Identify which cell holds the provided text, then report its [x, y] central coordinate. 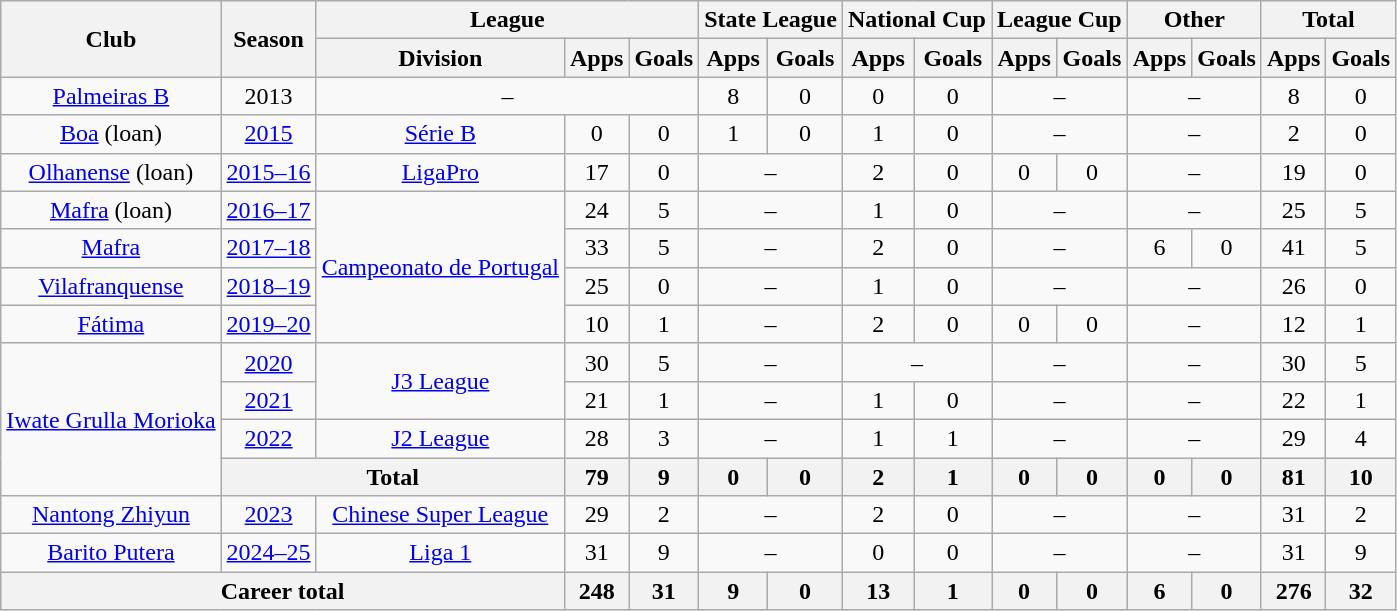
19 [1293, 172]
2022 [268, 438]
26 [1293, 286]
4 [1361, 438]
Iwate Grulla Morioka [111, 419]
Fátima [111, 324]
Liga 1 [440, 553]
State League [771, 20]
33 [596, 248]
2015 [268, 134]
3 [664, 438]
Chinese Super League [440, 515]
2020 [268, 362]
Season [268, 39]
81 [1293, 477]
2015–16 [268, 172]
Campeonato de Portugal [440, 267]
J3 League [440, 381]
21 [596, 400]
LigaPro [440, 172]
2013 [268, 96]
Olhanense (loan) [111, 172]
Série B [440, 134]
13 [878, 591]
Other [1194, 20]
248 [596, 591]
41 [1293, 248]
2023 [268, 515]
J2 League [440, 438]
Club [111, 39]
Division [440, 58]
Barito Putera [111, 553]
National Cup [916, 20]
2024–25 [268, 553]
276 [1293, 591]
Nantong Zhiyun [111, 515]
Career total [283, 591]
Boa (loan) [111, 134]
28 [596, 438]
Mafra (loan) [111, 210]
2019–20 [268, 324]
12 [1293, 324]
22 [1293, 400]
17 [596, 172]
32 [1361, 591]
24 [596, 210]
2018–19 [268, 286]
Palmeiras B [111, 96]
Mafra [111, 248]
2021 [268, 400]
League Cup [1060, 20]
79 [596, 477]
2017–18 [268, 248]
2016–17 [268, 210]
League [508, 20]
Vilafranquense [111, 286]
